Detect which cell encompasses the target text, then output its (x, y) center coordinate. 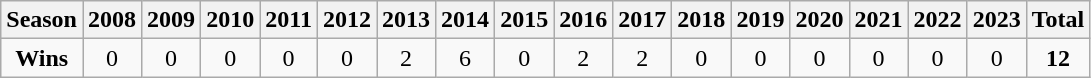
2021 (878, 20)
2008 (112, 20)
2017 (642, 20)
2023 (996, 20)
2022 (938, 20)
2014 (466, 20)
2010 (230, 20)
2013 (406, 20)
Wins (42, 58)
Season (42, 20)
2015 (524, 20)
2019 (760, 20)
2011 (289, 20)
2018 (702, 20)
2020 (820, 20)
Total (1058, 20)
2012 (346, 20)
2016 (584, 20)
12 (1058, 58)
6 (466, 58)
2009 (172, 20)
